Capture the cell that displays the provided text and extract its (x, y) central coordinate. 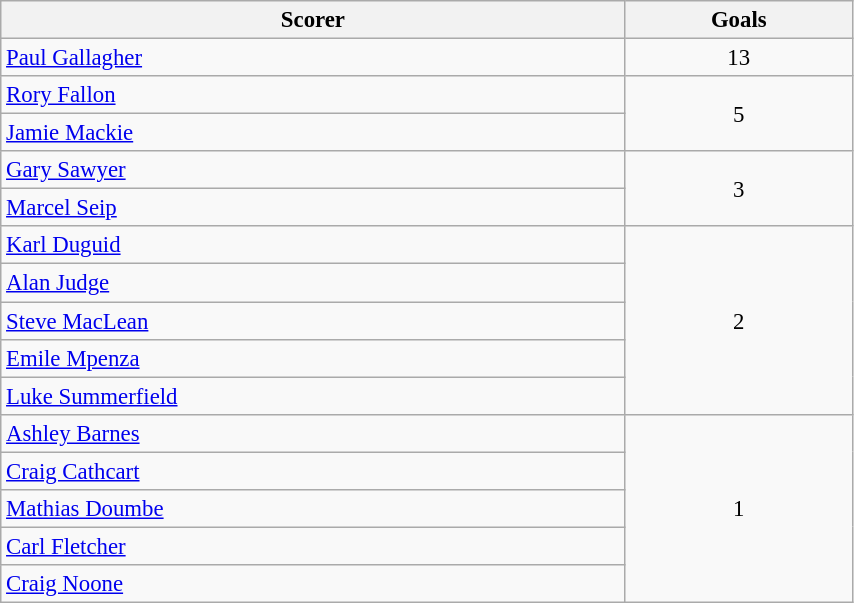
5 (738, 114)
3 (738, 188)
Emile Mpenza (313, 358)
Luke Summerfield (313, 396)
Craig Noone (313, 584)
Craig Cathcart (313, 471)
1 (738, 508)
Mathias Doumbe (313, 509)
Carl Fletcher (313, 546)
Alan Judge (313, 283)
Ashley Barnes (313, 433)
Gary Sawyer (313, 170)
Paul Gallagher (313, 58)
Goals (738, 20)
Jamie Mackie (313, 133)
Scorer (313, 20)
13 (738, 58)
2 (738, 320)
Steve MacLean (313, 321)
Rory Fallon (313, 95)
Marcel Seip (313, 208)
Karl Duguid (313, 245)
